Scan for the cell matching the given text and deliver its (x, y) coordinate at center. 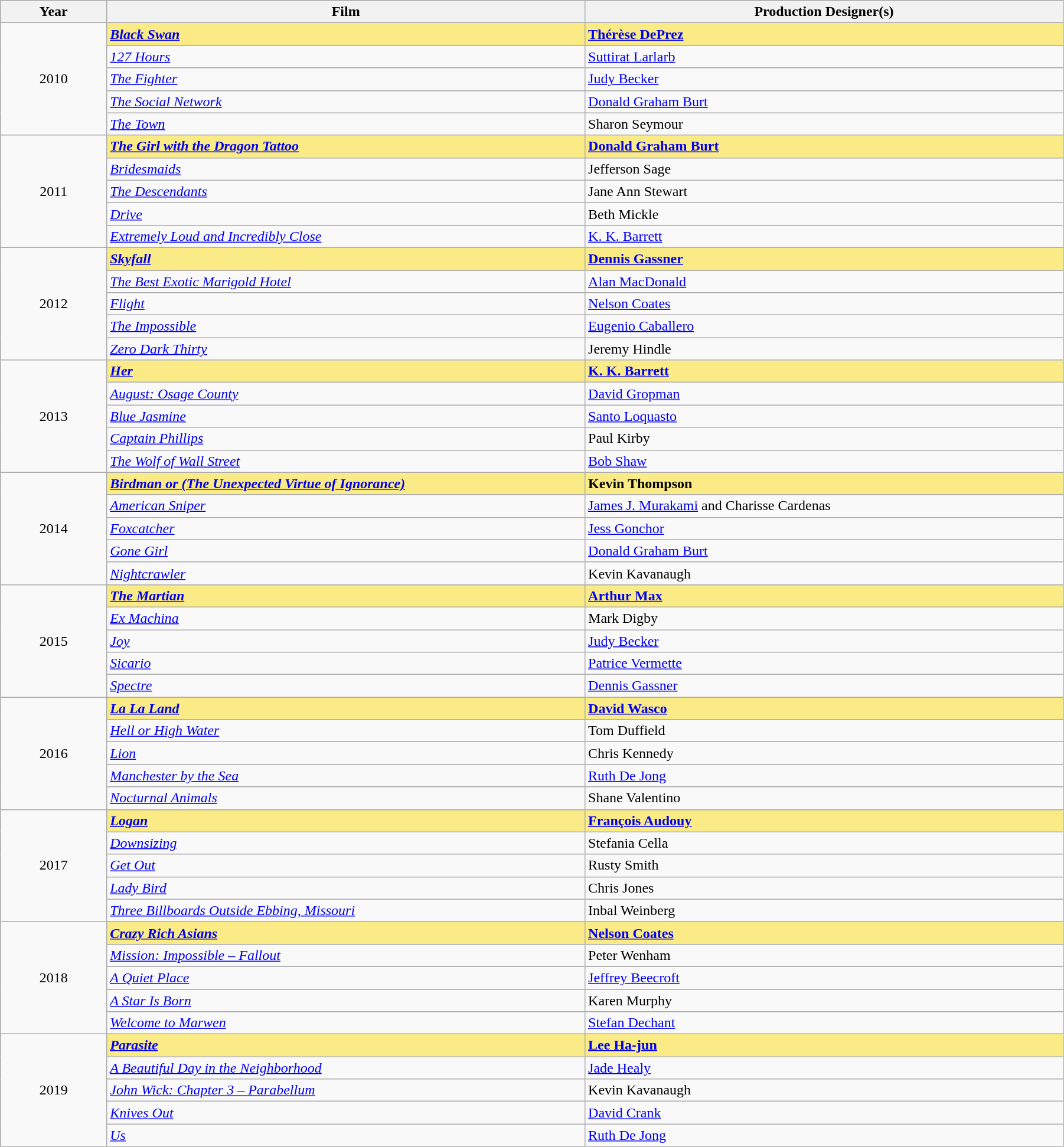
2014 (54, 528)
Chris Jones (824, 888)
Welcome to Marwen (346, 1023)
Lee Ha-jun (824, 1045)
James J. Murakami and Charisse Cardenas (824, 506)
Mark Digby (824, 618)
Alan MacDonald (824, 282)
The Fighter (346, 79)
Inbal Weinberg (824, 910)
Us (346, 1135)
Her (346, 371)
2015 (54, 641)
Thérèse DePrez (824, 34)
The Descendants (346, 191)
2018 (54, 978)
2010 (54, 79)
Drive (346, 214)
Paul Kirby (824, 439)
Foxcatcher (346, 528)
Lion (346, 753)
The Martian (346, 596)
Rusty Smith (824, 865)
2017 (54, 865)
Crazy Rich Asians (346, 933)
The Town (346, 124)
Arthur Max (824, 596)
The Social Network (346, 102)
2012 (54, 303)
Skyfall (346, 259)
Jefferson Sage (824, 169)
Captain Phillips (346, 439)
Birdman or (The Unexpected Virtue of Ignorance) (346, 483)
Year (54, 12)
Karen Murphy (824, 1001)
David Gropman (824, 394)
Joy (346, 641)
The Impossible (346, 326)
Spectre (346, 686)
Black Swan (346, 34)
Get Out (346, 865)
Zero Dark Thirty (346, 349)
John Wick: Chapter 3 – Parabellum (346, 1090)
Bridesmaids (346, 169)
David Crank (824, 1113)
La La Land (346, 708)
Jade Healy (824, 1068)
Shane Valentino (824, 798)
Blue Jasmine (346, 416)
Three Billboards Outside Ebbing, Missouri (346, 910)
Logan (346, 821)
Knives Out (346, 1113)
Stefan Dechant (824, 1023)
Jess Gonchor (824, 528)
2016 (54, 753)
The Best Exotic Marigold Hotel (346, 282)
Manchester by the Sea (346, 776)
Beth Mickle (824, 214)
David Wasco (824, 708)
Jeremy Hindle (824, 349)
A Beautiful Day in the Neighborhood (346, 1068)
François Audouy (824, 821)
August: Osage County (346, 394)
The Wolf of Wall Street (346, 461)
Production Designer(s) (824, 12)
Film (346, 12)
Kevin Thompson (824, 483)
Jeffrey Beecroft (824, 978)
Sicario (346, 664)
Stefania Cella (824, 843)
Nightcrawler (346, 573)
Flight (346, 304)
Sharon Seymour (824, 124)
Chris Kennedy (824, 753)
Gone Girl (346, 551)
Mission: Impossible – Fallout (346, 955)
Tom Duffield (824, 731)
Jane Ann Stewart (824, 191)
Parasite (346, 1045)
Ex Machina (346, 618)
2019 (54, 1090)
2011 (54, 191)
Eugenio Caballero (824, 326)
Extremely Loud and Incredibly Close (346, 236)
Patrice Vermette (824, 664)
Nocturnal Animals (346, 798)
Suttirat Larlarb (824, 57)
American Sniper (346, 506)
The Girl with the Dragon Tattoo (346, 146)
Lady Bird (346, 888)
Santo Loquasto (824, 416)
Peter Wenham (824, 955)
A Quiet Place (346, 978)
127 Hours (346, 57)
A Star Is Born (346, 1001)
2013 (54, 416)
Downsizing (346, 843)
Bob Shaw (824, 461)
Hell or High Water (346, 731)
